Extract the (X, Y) coordinate from the center of the cell holding the provided text.  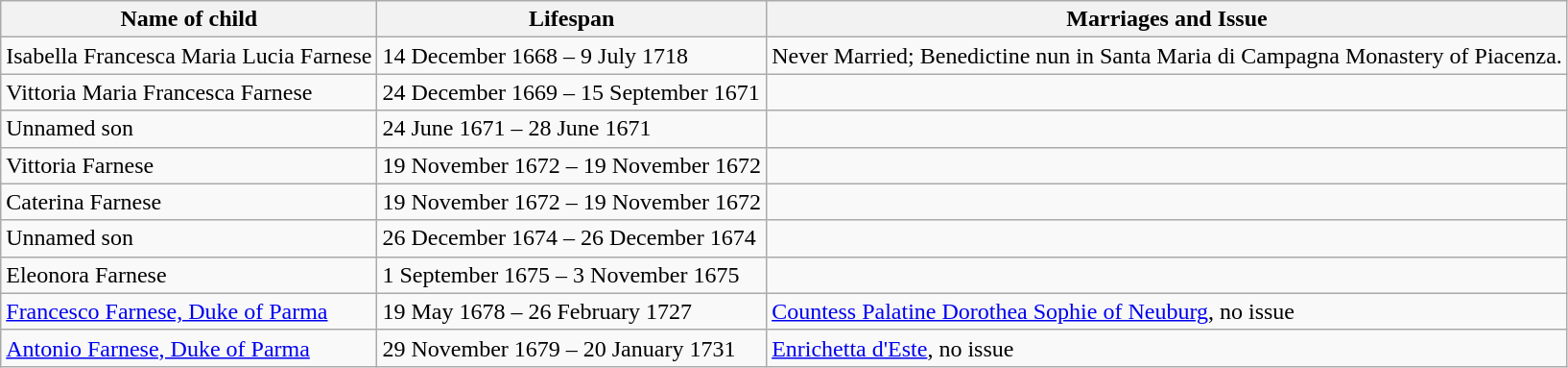
Enrichetta d'Este, no issue (1167, 348)
Vittoria Maria Francesca Farnese (189, 92)
29 November 1679 – 20 January 1731 (572, 348)
24 June 1671 – 28 June 1671 (572, 129)
24 December 1669 – 15 September 1671 (572, 92)
Isabella Francesca Maria Lucia Farnese (189, 56)
14 December 1668 – 9 July 1718 (572, 56)
Antonio Farnese, Duke of Parma (189, 348)
19 May 1678 – 26 February 1727 (572, 311)
Name of child (189, 19)
Lifespan (572, 19)
Never Married; Benedictine nun in Santa Maria di Campagna Monastery of Piacenza. (1167, 56)
Eleonora Farnese (189, 275)
26 December 1674 – 26 December 1674 (572, 238)
1 September 1675 – 3 November 1675 (572, 275)
Francesco Farnese, Duke of Parma (189, 311)
Marriages and Issue (1167, 19)
Vittoria Farnese (189, 165)
Countess Palatine Dorothea Sophie of Neuburg, no issue (1167, 311)
Caterina Farnese (189, 202)
